Extract the [x, y] coordinate from the center of the cell holding the provided text.  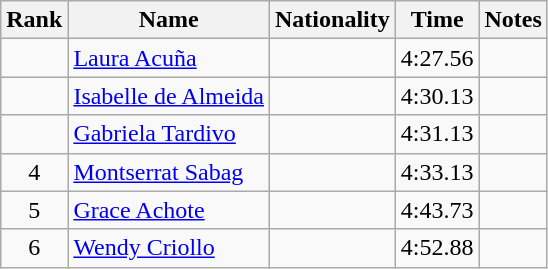
4:31.13 [437, 134]
Time [437, 20]
4 [34, 172]
4:27.56 [437, 58]
5 [34, 210]
6 [34, 248]
4:43.73 [437, 210]
Isabelle de Almeida [169, 96]
Notes [513, 20]
Gabriela Tardivo [169, 134]
Montserrat Sabag [169, 172]
Laura Acuña [169, 58]
Rank [34, 20]
4:52.88 [437, 248]
Grace Achote [169, 210]
Wendy Criollo [169, 248]
4:33.13 [437, 172]
Name [169, 20]
Nationality [333, 20]
4:30.13 [437, 96]
